Identify which cell holds the provided text, then report its (x, y) central coordinate. 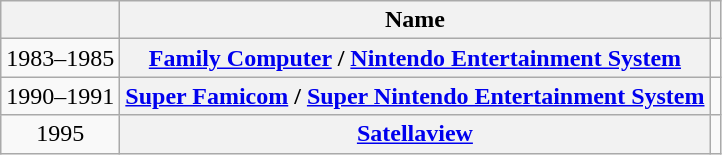
1990–1991 (60, 96)
Name (415, 20)
1983–1985 (60, 58)
Family Computer / Nintendo Entertainment System (415, 58)
Super Famicom / Super Nintendo Entertainment System (415, 96)
Satellaview (415, 134)
1995 (60, 134)
